Output the [X, Y] coordinate of the center of the cell containing the given text.  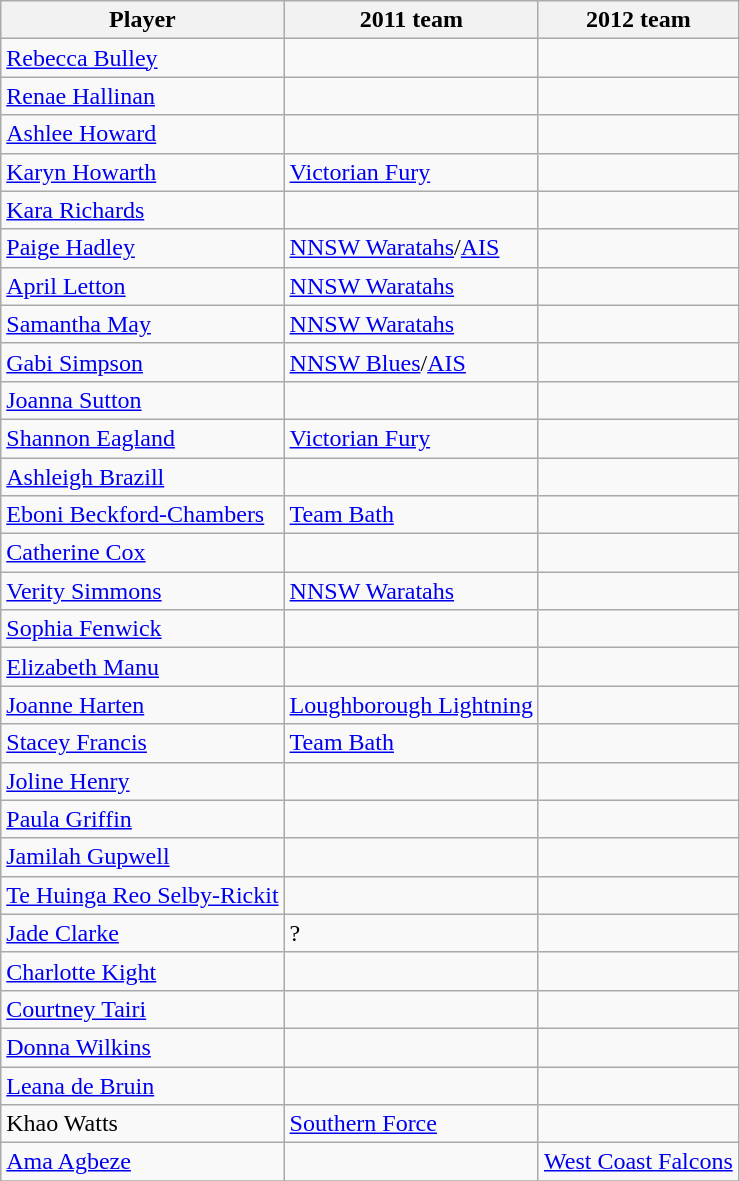
Shannon Eagland [142, 438]
Joanna Sutton [142, 400]
? [411, 933]
West Coast Falcons [638, 1162]
NNSW Blues/AIS [411, 362]
Khao Watts [142, 1124]
Ama Agbeze [142, 1162]
Rebecca Bulley [142, 58]
2012 team [638, 20]
Southern Force [411, 1124]
Sophia Fenwick [142, 629]
Courtney Tairi [142, 1009]
Renae Hallinan [142, 96]
Catherine Cox [142, 553]
Loughborough Lightning [411, 705]
April Letton [142, 286]
2011 team [411, 20]
Paige Hadley [142, 248]
Eboni Beckford-Chambers [142, 515]
Karyn Howarth [142, 172]
Ashleigh Brazill [142, 477]
Jamilah Gupwell [142, 857]
Ashlee Howard [142, 134]
Paula Griffin [142, 819]
Kara Richards [142, 210]
Te Huinga Reo Selby-Rickit [142, 895]
Elizabeth Manu [142, 667]
Charlotte Kight [142, 971]
Leana de Bruin [142, 1085]
Player [142, 20]
Joanne Harten [142, 705]
Donna Wilkins [142, 1047]
NNSW Waratahs/AIS [411, 248]
Samantha May [142, 324]
Jade Clarke [142, 933]
Gabi Simpson [142, 362]
Verity Simmons [142, 591]
Stacey Francis [142, 743]
Joline Henry [142, 781]
